Return (x, y) of the center of cell containing provided text 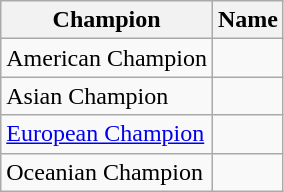
European Champion (107, 134)
Name (248, 20)
American Champion (107, 58)
Oceanian Champion (107, 172)
Asian Champion (107, 96)
Champion (107, 20)
